Output the (x, y) coordinate of the center of the cell containing the given text.  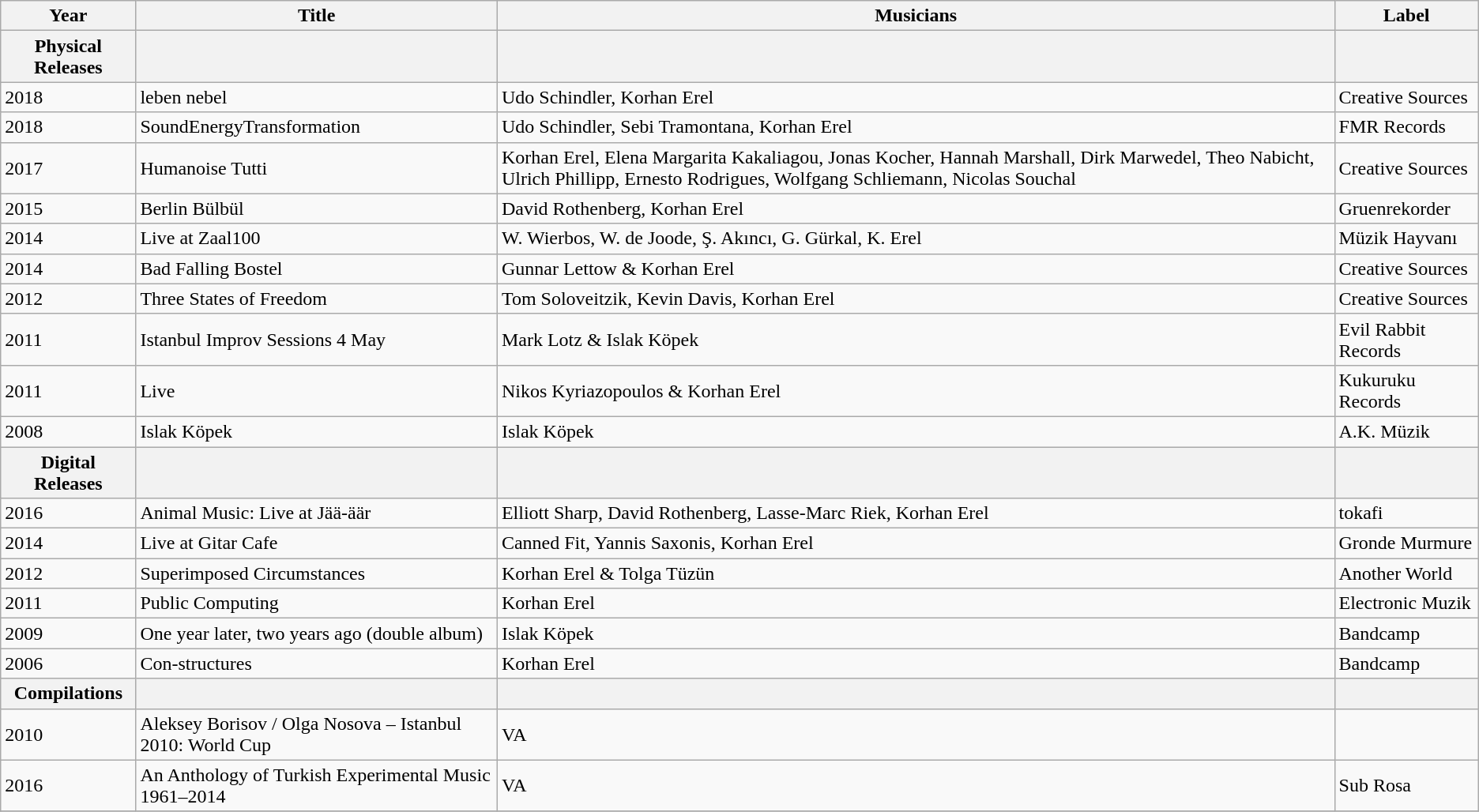
SoundEnergyTransformation (317, 127)
Live at Zaal100 (317, 239)
Compilations (68, 694)
One year later, two years ago (double album) (317, 633)
Gunnar Lettow & Korhan Erel (916, 269)
Three States of Freedom (317, 299)
Another World (1406, 573)
Musicians (916, 16)
Public Computing (317, 603)
Electronic Muzik (1406, 603)
FMR Records (1406, 127)
Canned Fit, Yannis Saxonis, Korhan Erel (916, 543)
Istanbul Improv Sessions 4 May (317, 340)
Year (68, 16)
Mark Lotz & Islak Köpek (916, 340)
leben nebel (317, 97)
An Anthology of Turkish Experimental Music 1961–2014 (317, 785)
Live (317, 390)
2017 (68, 167)
Animal Music: Live at Jää-äär (317, 513)
Müzik Hayvanı (1406, 239)
2009 (68, 633)
David Rothenberg, Korhan Erel (916, 209)
Tom Soloveitzik, Kevin Davis, Korhan Erel (916, 299)
Kukuruku Records (1406, 390)
Digital Releases (68, 472)
Bad Falling Bostel (317, 269)
Superimposed Circumstances (317, 573)
2015 (68, 209)
Live at Gitar Cafe (317, 543)
2008 (68, 431)
Title (317, 16)
Gronde Murmure (1406, 543)
Humanoise Tutti (317, 167)
Physical Releases (68, 57)
Label (1406, 16)
Con-structures (317, 664)
Gruenrekorder (1406, 209)
Udo Schindler, Sebi Tramontana, Korhan Erel (916, 127)
2010 (68, 735)
W. Wierbos, W. de Joode, Ş. Akıncı, G. Gürkal, K. Erel (916, 239)
Evil Rabbit Records (1406, 340)
2006 (68, 664)
Udo Schindler, Korhan Erel (916, 97)
Korhan Erel & Tolga Tüzün (916, 573)
Nikos Kyriazopoulos & Korhan Erel (916, 390)
Elliott Sharp, David Rothenberg, Lasse-Marc Riek, Korhan Erel (916, 513)
Aleksey Borisov / Olga Nosova – Istanbul 2010: World Cup (317, 735)
Sub Rosa (1406, 785)
tokafi (1406, 513)
A.K. Müzik (1406, 431)
Berlin Bülbül (317, 209)
